Scan for the cell matching the given text and deliver its (x, y) coordinate at center. 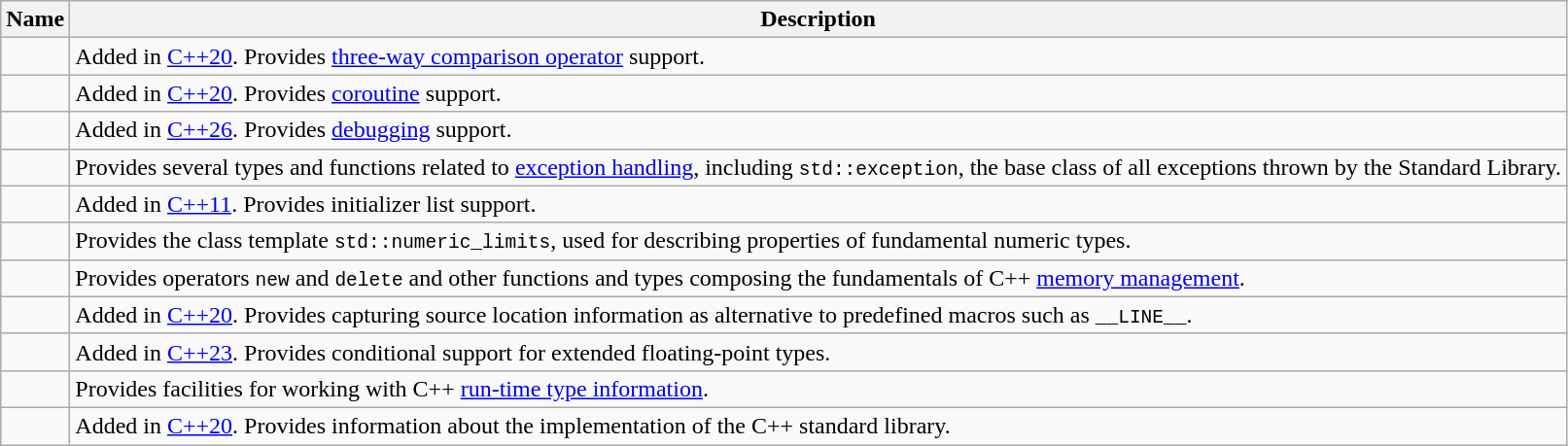
Added in C++20. Provides information about the implementation of the C++ standard library. (819, 426)
Name (35, 19)
Provides facilities for working with C++ run-time type information. (819, 389)
Added in C++20. Provides coroutine support. (819, 93)
Added in C++20. Provides capturing source location information as alternative to predefined macros such as __LINE__. (819, 315)
Added in C++20. Provides three-way comparison operator support. (819, 56)
Provides the class template std::numeric_limits, used for describing properties of fundamental numeric types. (819, 241)
Added in C++26. Provides debugging support. (819, 130)
Added in C++11. Provides initializer list support. (819, 204)
Provides operators new and delete and other functions and types composing the fundamentals of C++ memory management. (819, 278)
Description (819, 19)
Added in C++23. Provides conditional support for extended floating-point types. (819, 352)
